Return the [X, Y] coordinate for the center point of the cell that contains the specified text.  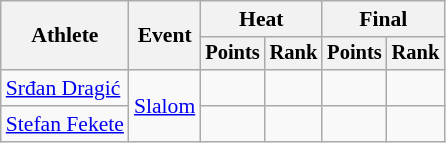
Heat [261, 19]
Stefan Fekete [65, 124]
Final [383, 19]
Srđan Dragić [65, 88]
Athlete [65, 36]
Slalom [164, 106]
Event [164, 36]
